Determine the (X, Y) coordinate at the center of the cell enclosing the given text.  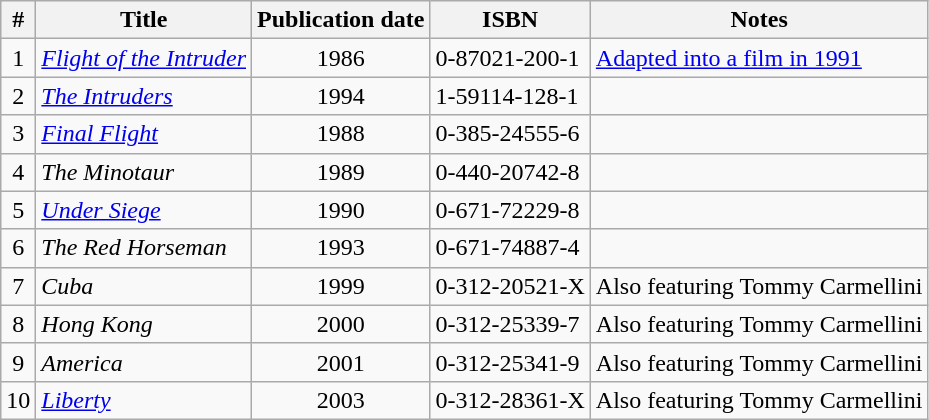
# (18, 20)
Cuba (144, 286)
0-671-74887-4 (510, 248)
1993 (341, 248)
3 (18, 134)
2003 (341, 400)
6 (18, 248)
2001 (341, 362)
0-312-25341-9 (510, 362)
America (144, 362)
0-312-25339-7 (510, 324)
5 (18, 210)
Under Siege (144, 210)
4 (18, 172)
2 (18, 96)
1986 (341, 58)
The Minotaur (144, 172)
1994 (341, 96)
Notes (759, 20)
7 (18, 286)
1 (18, 58)
Title (144, 20)
0-87021-200-1 (510, 58)
ISBN (510, 20)
Final Flight (144, 134)
1-59114-128-1 (510, 96)
0-440-20742-8 (510, 172)
1988 (341, 134)
Flight of the Intruder (144, 58)
The Red Horseman (144, 248)
0-312-28361-X (510, 400)
Hong Kong (144, 324)
The Intruders (144, 96)
8 (18, 324)
Adapted into a film in 1991 (759, 58)
0-671-72229-8 (510, 210)
1999 (341, 286)
1990 (341, 210)
10 (18, 400)
0-385-24555-6 (510, 134)
9 (18, 362)
0-312-20521-X (510, 286)
Publication date (341, 20)
2000 (341, 324)
1989 (341, 172)
Liberty (144, 400)
